Identify which cell holds the provided text, then report its [X, Y] central coordinate. 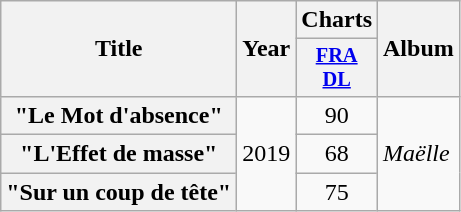
Maëlle [419, 153]
2019 [266, 153]
FRADL [337, 68]
Title [119, 49]
90 [337, 115]
"Sur un coup de tête" [119, 192]
Year [266, 49]
75 [337, 192]
Charts [337, 20]
"Le Mot d'absence" [119, 115]
"L'Effet de masse" [119, 154]
68 [337, 154]
Album [419, 49]
